Determine the (x, y) coordinate at the center of the cell enclosing the given text.  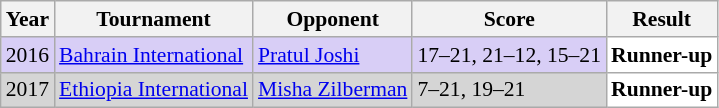
Score (509, 19)
Result (662, 19)
Pratul Joshi (332, 55)
Tournament (154, 19)
2017 (28, 90)
7–21, 19–21 (509, 90)
Ethiopia International (154, 90)
Opponent (332, 19)
17–21, 21–12, 15–21 (509, 55)
Bahrain International (154, 55)
2016 (28, 55)
Year (28, 19)
Misha Zilberman (332, 90)
